Determine the [x, y] coordinate at the center of the cell enclosing the given text.  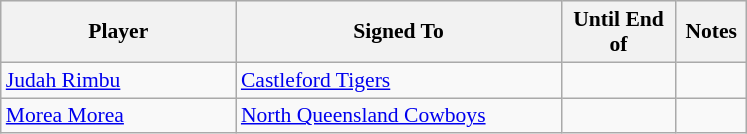
Notes [711, 32]
Morea Morea [118, 116]
North Queensland Cowboys [398, 116]
Castleford Tigers [398, 80]
Player [118, 32]
Judah Rimbu [118, 80]
Until End of [618, 32]
Signed To [398, 32]
